Find where the given text appears and provide that cell's center as [x, y] coordinate. 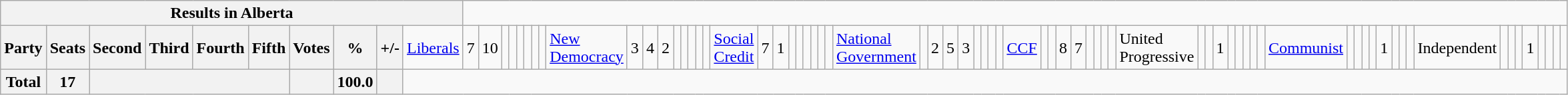
Party [23, 48]
Liberals [433, 48]
New Democracy [587, 48]
United Progressive [1156, 48]
17 [67, 82]
Communist [1306, 48]
Second [117, 48]
Results in Alberta [232, 13]
Fifth [269, 48]
National Government [876, 48]
Social Credit [734, 48]
Total [23, 82]
5 [951, 48]
Independent [1457, 48]
Third [169, 48]
10 [490, 48]
100.0 [355, 82]
+/- [389, 48]
4 [650, 48]
Votes [311, 48]
CCF [1022, 48]
Seats [67, 48]
% [355, 48]
8 [1063, 48]
Fourth [220, 48]
